Scan for the cell matching the given text and deliver its [X, Y] coordinate at center. 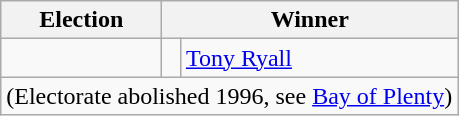
Winner [310, 20]
(Electorate abolished 1996, see Bay of Plenty) [230, 96]
Tony Ryall [318, 58]
Election [82, 20]
